Extract the [X, Y] coordinate from the center of the cell holding the provided text.  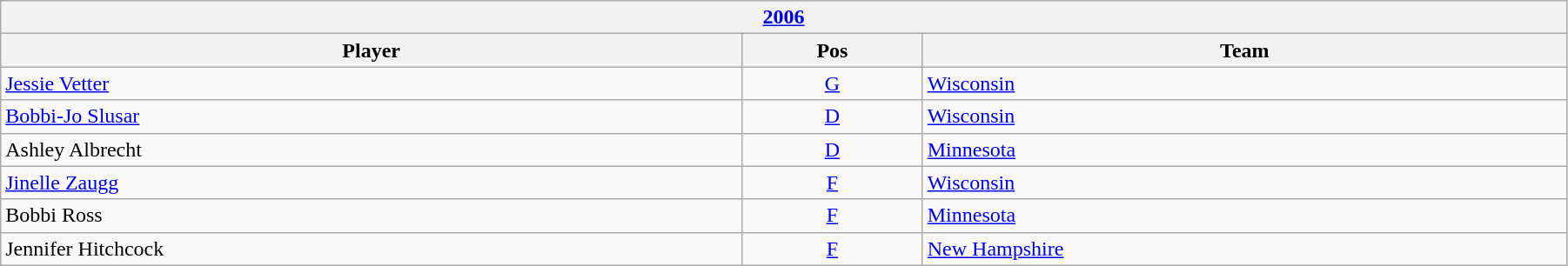
Team [1244, 50]
G [833, 83]
Player [372, 50]
Pos [833, 50]
Bobbi Ross [372, 216]
Jennifer Hitchcock [372, 249]
Jinelle Zaugg [372, 183]
Bobbi-Jo Slusar [372, 116]
Ashley Albrecht [372, 150]
2006 [784, 17]
Jessie Vetter [372, 83]
New Hampshire [1244, 249]
